Extract the (x, y) coordinate from the center of the cell holding the provided text.  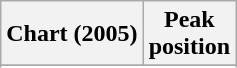
Peakposition (189, 34)
Chart (2005) (72, 34)
